Locate the cell with the specified text and output its [x, y] center coordinate. 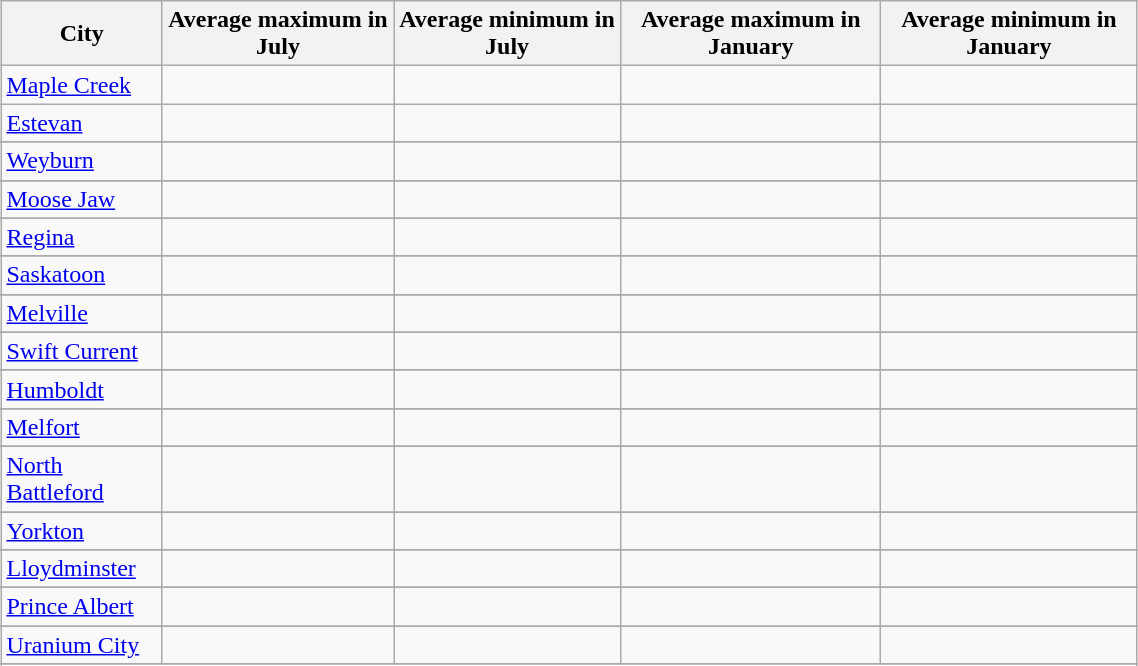
Melville [82, 313]
Estevan [82, 123]
Regina [82, 237]
Prince Albert [82, 607]
City [82, 34]
Swift Current [82, 351]
Lloydminster [82, 569]
Maple Creek [82, 85]
Yorkton [82, 531]
Humboldt [82, 389]
Average minimum in January [1009, 34]
Uranium City [82, 645]
Average maximum in July [278, 34]
Saskatoon [82, 275]
Melfort [82, 427]
Moose Jaw [82, 199]
Average maximum in January [751, 34]
North Battleford [82, 478]
Weyburn [82, 161]
Average minimum in July [508, 34]
